Return (X, Y) of the center of cell containing provided text 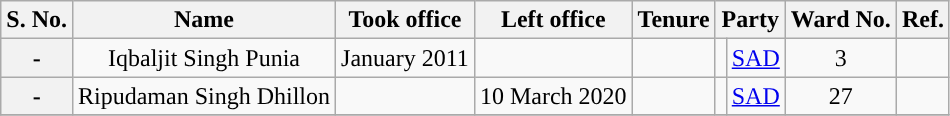
Tenure (674, 20)
Iqbaljit Singh Punia (204, 58)
S. No. (37, 20)
Ripudaman Singh Dhillon (204, 96)
10 March 2020 (553, 96)
Took office (406, 20)
27 (840, 96)
Ward No. (840, 20)
3 (840, 58)
Name (204, 20)
January 2011 (406, 58)
Ref. (922, 20)
Party (750, 20)
Left office (553, 20)
